Pinpoint the cell where the given text exists, returning its [X, Y] midpoint coordinate. 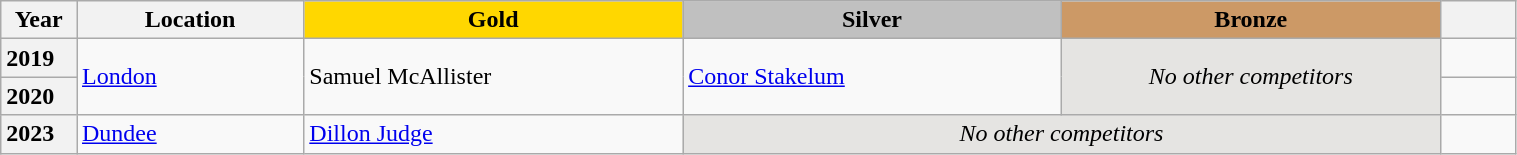
2020 [39, 96]
London [190, 77]
2023 [39, 134]
Gold [494, 20]
Location [190, 20]
Year [39, 20]
Dundee [190, 134]
Bronze [1250, 20]
2019 [39, 58]
Samuel McAllister [494, 77]
Silver [872, 20]
Conor Stakelum [872, 77]
Dillon Judge [494, 134]
